Locate the cell with the specified text and output its [X, Y] center coordinate. 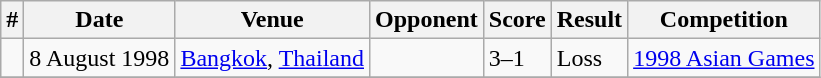
Result [589, 20]
Competition [724, 20]
Opponent [427, 20]
Score [517, 20]
# [12, 20]
Loss [589, 58]
Date [100, 20]
Venue [272, 20]
3–1 [517, 58]
1998 Asian Games [724, 58]
Bangkok, Thailand [272, 58]
8 August 1998 [100, 58]
